Return (X, Y) of the center of cell containing provided text 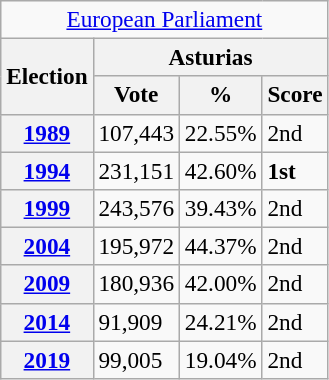
99,005 (136, 359)
91,909 (136, 322)
2004 (47, 246)
2014 (47, 322)
1st (295, 170)
180,936 (136, 284)
1989 (47, 133)
107,443 (136, 133)
42.60% (220, 170)
243,576 (136, 208)
195,972 (136, 246)
42.00% (220, 284)
Score (295, 95)
Vote (136, 95)
2019 (47, 359)
24.21% (220, 322)
% (220, 95)
19.04% (220, 359)
1994 (47, 170)
2009 (47, 284)
22.55% (220, 133)
1999 (47, 208)
231,151 (136, 170)
Asturias (210, 57)
European Parliament (164, 19)
39.43% (220, 208)
Election (47, 76)
44.37% (220, 246)
